Pinpoint the cell where the given text exists, returning its [X, Y] midpoint coordinate. 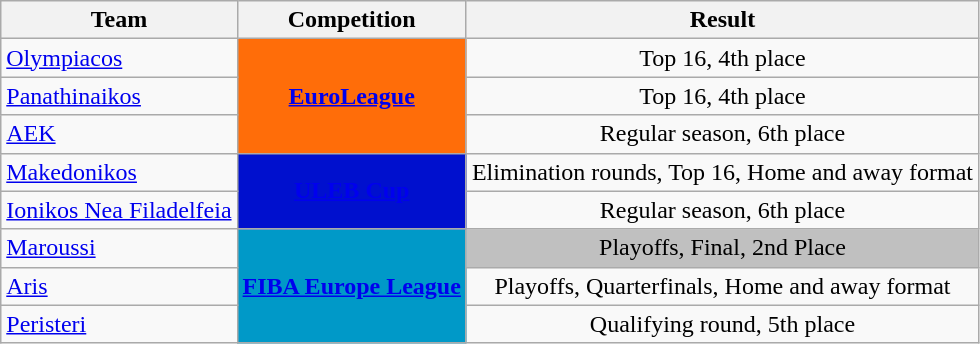
Maroussi [119, 248]
Result [722, 20]
Panathinaikos [119, 96]
Playoffs, Final, 2nd Place [722, 248]
Competition [352, 20]
ULEB Cup [352, 191]
FIBA Europe League [352, 286]
AEK [119, 134]
EuroLeague [352, 96]
Playoffs, Quarterfinals, Home and away format [722, 286]
Aris [119, 286]
Olympiacos [119, 58]
Qualifying round, 5th place [722, 324]
Ionikos Nea Filadelfeia [119, 210]
Team [119, 20]
Peristeri [119, 324]
Elimination rounds, Top 16, Home and away format [722, 172]
Makedonikos [119, 172]
